Return the [x, y] coordinate for the center point of the cell that contains the specified text.  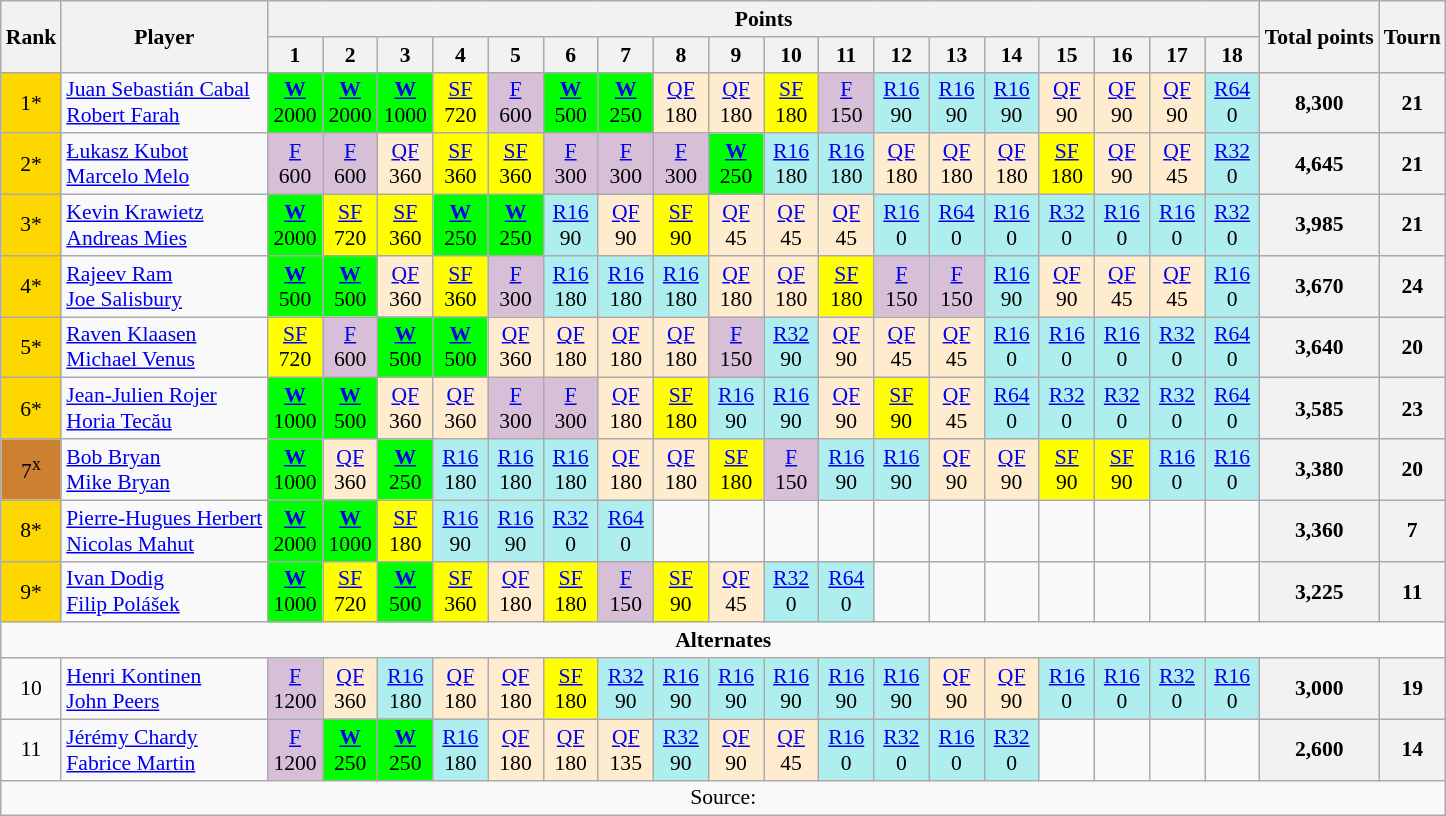
3,380 [1320, 470]
13 [956, 55]
5* [32, 348]
Łukasz Kubot Marcelo Melo [164, 164]
Player [164, 36]
8 [680, 55]
9* [32, 592]
Jean-Julien Rojer Horia Tecău [164, 408]
1* [32, 102]
19 [1412, 688]
3,585 [1320, 408]
4 [460, 55]
Bob Bryan Mike Bryan [164, 470]
8,300 [1320, 102]
Kevin Krawietz Andreas Mies [164, 226]
3,640 [1320, 348]
4,645 [1320, 164]
12 [902, 55]
6 [570, 55]
17 [1176, 55]
3,225 [1320, 592]
8* [32, 530]
Henri Kontinen John Peers [164, 688]
Pierre-Hugues Herbert Nicolas Mahut [164, 530]
3 [406, 55]
Tourn [1412, 36]
23 [1412, 408]
Points [763, 19]
Source: [724, 798]
Total points [1320, 36]
3,670 [1320, 286]
Raven Klaasen Michael Venus [164, 348]
3,360 [1320, 530]
5 [516, 55]
2* [32, 164]
Jérémy Chardy Fabrice Martin [164, 750]
3,985 [1320, 226]
4* [32, 286]
Rank [32, 36]
16 [1122, 55]
15 [1066, 55]
2,600 [1320, 750]
2 [350, 55]
Juan Sebastián Cabal Robert Farah [164, 102]
18 [1232, 55]
3* [32, 226]
QF135 [626, 750]
24 [1412, 286]
9 [736, 55]
Alternates [724, 641]
Ivan Dodig Filip Polášek [164, 592]
Rajeev Ram Joe Salisbury [164, 286]
1 [294, 55]
7x [32, 470]
3,000 [1320, 688]
6* [32, 408]
